Search for the cell housing the specified text and yield its (x, y) center coordinate. 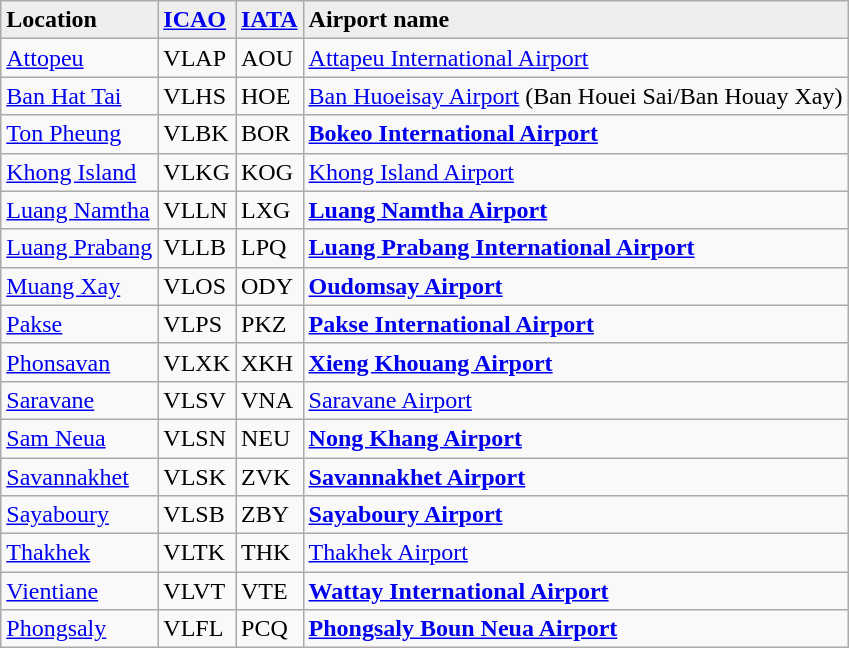
ODY (270, 286)
LXG (270, 210)
Airport name (576, 20)
VLXK (197, 362)
Luang Namtha (80, 210)
Sayaboury (80, 515)
Sayaboury Airport (576, 515)
Luang Prabang International Airport (576, 248)
Oudomsay Airport (576, 286)
Khong Island Airport (576, 172)
Wattay International Airport (576, 591)
Sam Neua (80, 438)
Ban Hat Tai (80, 96)
Ban Huoeisay Airport (Ban Houei Sai/Ban Houay Xay) (576, 96)
VLHS (197, 96)
Saravane (80, 400)
ZVK (270, 477)
Bokeo International Airport (576, 134)
AOU (270, 58)
Savannakhet Airport (576, 477)
VLKG (197, 172)
Phongsaly Boun Neua Airport (576, 629)
Xieng Khouang Airport (576, 362)
NEU (270, 438)
Nong Khang Airport (576, 438)
VNA (270, 400)
ZBY (270, 515)
VTE (270, 591)
THK (270, 553)
VLVT (197, 591)
VLLB (197, 248)
Phongsaly (80, 629)
VLAP (197, 58)
Phonsavan (80, 362)
XKH (270, 362)
ICAO (197, 20)
Khong Island (80, 172)
Savannakhet (80, 477)
VLSN (197, 438)
VLSV (197, 400)
HOE (270, 96)
Pakse International Airport (576, 324)
PKZ (270, 324)
VLPS (197, 324)
Ton Pheung (80, 134)
Attapeu International Airport (576, 58)
Thakhek (80, 553)
VLTK (197, 553)
Muang Xay (80, 286)
Luang Namtha Airport (576, 210)
KOG (270, 172)
VLLN (197, 210)
VLOS (197, 286)
Thakhek Airport (576, 553)
LPQ (270, 248)
Saravane Airport (576, 400)
Luang Prabang (80, 248)
Attopeu (80, 58)
PCQ (270, 629)
BOR (270, 134)
VLFL (197, 629)
VLSK (197, 477)
Pakse (80, 324)
Vientiane (80, 591)
Location (80, 20)
VLSB (197, 515)
IATA (270, 20)
VLBK (197, 134)
